Search for the cell housing the specified text and yield its (x, y) center coordinate. 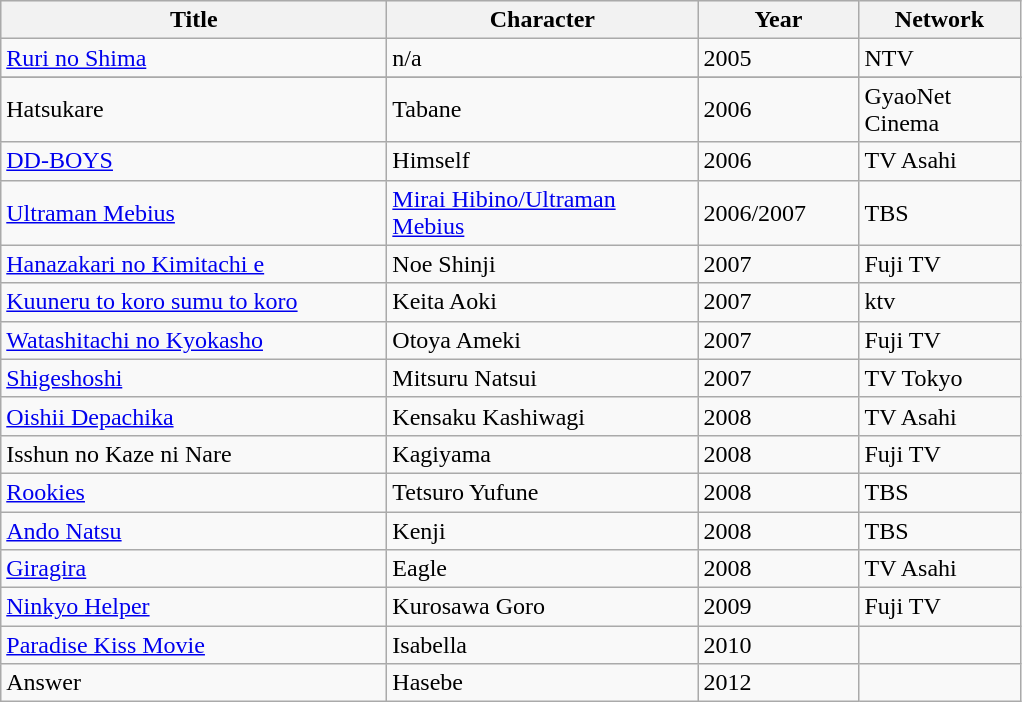
n/a (542, 58)
Kenji (542, 531)
Kagiyama (542, 454)
Kurosawa Goro (542, 607)
Tabane (542, 110)
Ruri no Shima (194, 58)
DD-BOYS (194, 161)
Character (542, 20)
Rookies (194, 492)
Noe Shinji (542, 264)
Hasebe (542, 683)
ktv (940, 302)
2005 (778, 58)
Otoya Ameki (542, 340)
NTV (940, 58)
Paradise Kiss Movie (194, 645)
Eagle (542, 569)
GyaoNet Cinema (940, 110)
Giragira (194, 569)
Ultraman Mebius (194, 212)
Ando Natsu (194, 531)
Hanazakari no Kimitachi e (194, 264)
Mitsuru Natsui (542, 378)
Tetsuro Yufune (542, 492)
Title (194, 20)
2010 (778, 645)
2006/2007 (778, 212)
Hatsukare (194, 110)
Isabella (542, 645)
Kensaku Kashiwagi (542, 416)
Isshun no Kaze ni Nare (194, 454)
Keita Aoki (542, 302)
TV Tokyo (940, 378)
2009 (778, 607)
Ninkyo Helper (194, 607)
2012 (778, 683)
Watashitachi no Kyokasho (194, 340)
Mirai Hibino/Ultraman Mebius (542, 212)
Year (778, 20)
Oishii Depachika (194, 416)
Answer (194, 683)
Shigeshoshi (194, 378)
Kuuneru to koro sumu to koro (194, 302)
Himself (542, 161)
Network (940, 20)
